Return (x, y) of the center of cell containing provided text 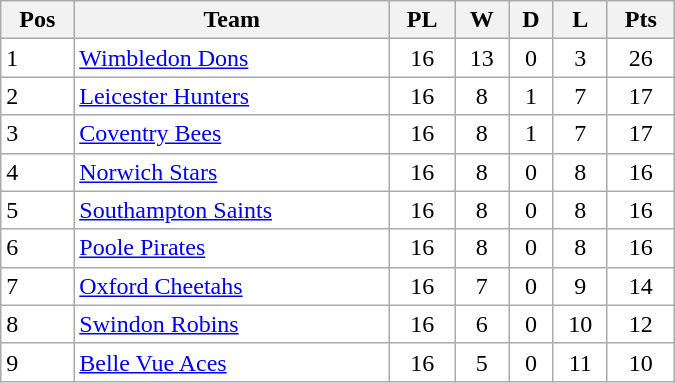
Team (232, 20)
Belle Vue Aces (232, 362)
12 (640, 324)
11 (580, 362)
14 (640, 286)
Swindon Robins (232, 324)
2 (38, 96)
PL (422, 20)
Wimbledon Dons (232, 58)
Pts (640, 20)
Southampton Saints (232, 210)
26 (640, 58)
4 (38, 172)
Norwich Stars (232, 172)
Poole Pirates (232, 248)
Leicester Hunters (232, 96)
Coventry Bees (232, 134)
W (482, 20)
L (580, 20)
13 (482, 58)
D (531, 20)
Pos (38, 20)
Oxford Cheetahs (232, 286)
